Detect which cell encompasses the target text, then output its (X, Y) center coordinate. 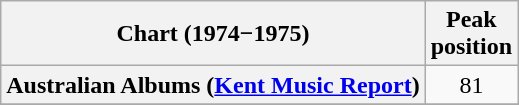
Australian Albums (Kent Music Report) (213, 85)
81 (471, 85)
Chart (1974−1975) (213, 34)
Peakposition (471, 34)
